Pinpoint the cell where the given text exists, returning its (x, y) midpoint coordinate. 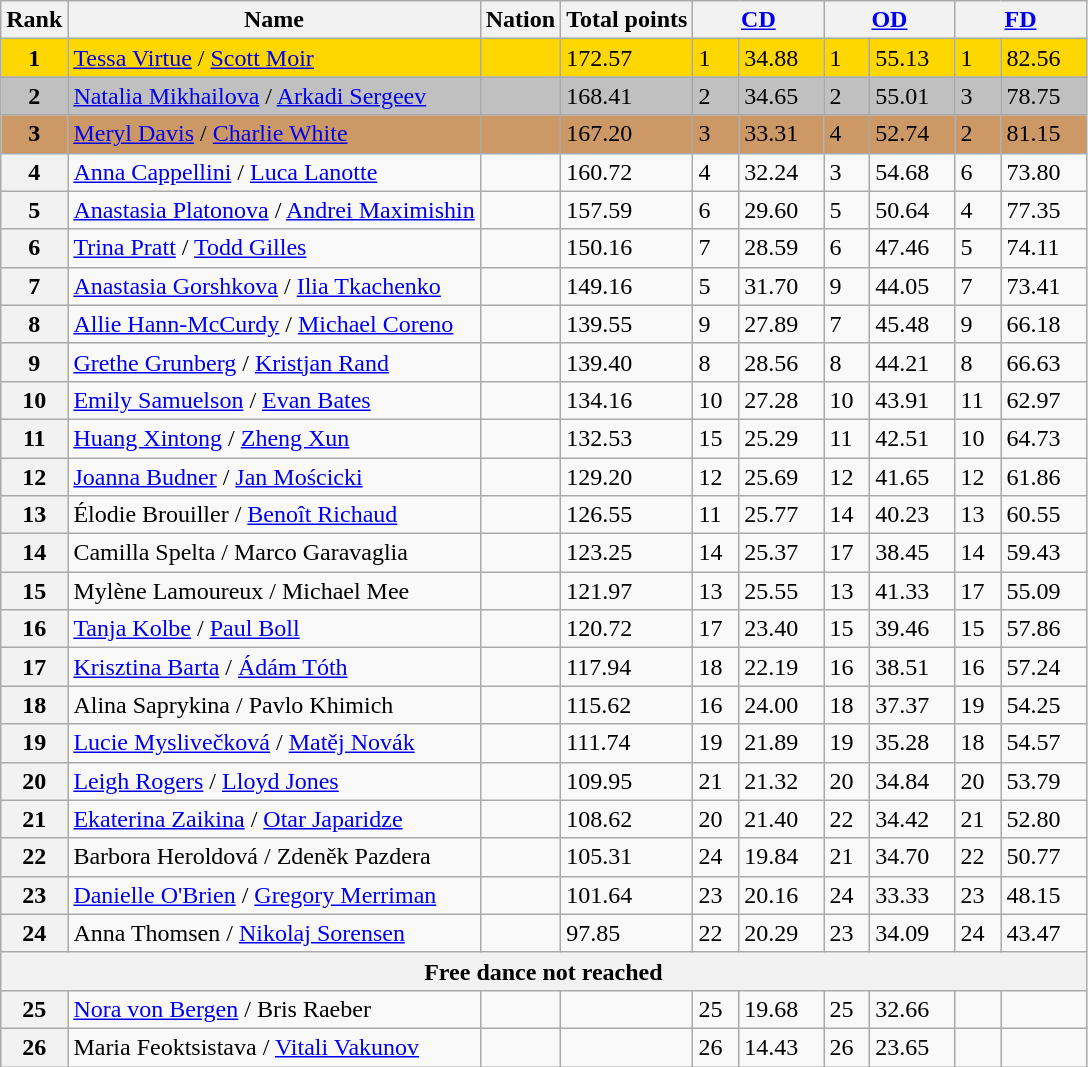
Huang Xintong / Zheng Xun (274, 438)
27.89 (782, 324)
14.43 (782, 1047)
55.01 (912, 96)
55.09 (1044, 591)
Grethe Grunberg / Kristjan Rand (274, 362)
50.64 (912, 210)
50.77 (1044, 857)
Anna Thomsen / Nikolaj Sorensen (274, 933)
41.33 (912, 591)
Mylène Lamoureux / Michael Mee (274, 591)
27.28 (782, 400)
57.24 (1044, 667)
19.68 (782, 1009)
60.55 (1044, 515)
77.35 (1044, 210)
Natalia Mikhailova / Arkadi Sergeev (274, 96)
29.60 (782, 210)
78.75 (1044, 96)
20.16 (782, 895)
23.65 (912, 1047)
64.73 (1044, 438)
81.15 (1044, 134)
31.70 (782, 286)
61.86 (1044, 477)
34.88 (782, 58)
42.51 (912, 438)
108.62 (627, 819)
43.47 (1044, 933)
134.16 (627, 400)
33.31 (782, 134)
123.25 (627, 553)
126.55 (627, 515)
121.97 (627, 591)
132.53 (627, 438)
62.97 (1044, 400)
55.13 (912, 58)
53.79 (1044, 781)
Krisztina Barta / Ádám Tóth (274, 667)
35.28 (912, 743)
160.72 (627, 172)
Trina Pratt / Todd Gilles (274, 248)
117.94 (627, 667)
Leigh Rogers / Lloyd Jones (274, 781)
139.55 (627, 324)
Total points (627, 20)
54.25 (1044, 705)
Danielle O'Brien / Gregory Merriman (274, 895)
48.15 (1044, 895)
34.84 (912, 781)
109.95 (627, 781)
Tanja Kolbe / Paul Boll (274, 629)
37.37 (912, 705)
25.77 (782, 515)
CD (758, 20)
Nation (520, 20)
34.09 (912, 933)
25.55 (782, 591)
52.74 (912, 134)
43.91 (912, 400)
172.57 (627, 58)
25.29 (782, 438)
168.41 (627, 96)
54.57 (1044, 743)
Anastasia Gorshkova / Ilia Tkachenko (274, 286)
21.40 (782, 819)
Camilla Spelta / Marco Garavaglia (274, 553)
40.23 (912, 515)
28.59 (782, 248)
57.86 (1044, 629)
25.37 (782, 553)
74.11 (1044, 248)
54.68 (912, 172)
28.56 (782, 362)
Meryl Davis / Charlie White (274, 134)
OD (890, 20)
105.31 (627, 857)
34.70 (912, 857)
66.63 (1044, 362)
21.89 (782, 743)
Tessa Virtue / Scott Moir (274, 58)
Alina Saprykina / Pavlo Khimich (274, 705)
82.56 (1044, 58)
73.80 (1044, 172)
32.24 (782, 172)
129.20 (627, 477)
66.18 (1044, 324)
47.46 (912, 248)
Rank (34, 20)
Nora von Bergen / Bris Raeber (274, 1009)
Maria Feoktsistava / Vitali Vakunov (274, 1047)
52.80 (1044, 819)
FD (1020, 20)
Lucie Myslivečková / Matěj Novák (274, 743)
34.65 (782, 96)
24.00 (782, 705)
21.32 (782, 781)
33.33 (912, 895)
111.74 (627, 743)
101.64 (627, 895)
32.66 (912, 1009)
59.43 (1044, 553)
44.05 (912, 286)
Allie Hann-McCurdy / Michael Coreno (274, 324)
139.40 (627, 362)
Ekaterina Zaikina / Otar Japaridze (274, 819)
157.59 (627, 210)
41.65 (912, 477)
Élodie Brouiller / Benoît Richaud (274, 515)
34.42 (912, 819)
Emily Samuelson / Evan Bates (274, 400)
150.16 (627, 248)
115.62 (627, 705)
Name (274, 20)
149.16 (627, 286)
25.69 (782, 477)
167.20 (627, 134)
19.84 (782, 857)
73.41 (1044, 286)
Joanna Budner / Jan Mościcki (274, 477)
20.29 (782, 933)
97.85 (627, 933)
Free dance not reached (544, 971)
Anna Cappellini / Luca Lanotte (274, 172)
45.48 (912, 324)
44.21 (912, 362)
38.51 (912, 667)
22.19 (782, 667)
38.45 (912, 553)
23.40 (782, 629)
120.72 (627, 629)
39.46 (912, 629)
Anastasia Platonova / Andrei Maximishin (274, 210)
Barbora Heroldová / Zdeněk Pazdera (274, 857)
